Locate the cell with the specified text and output its (X, Y) center coordinate. 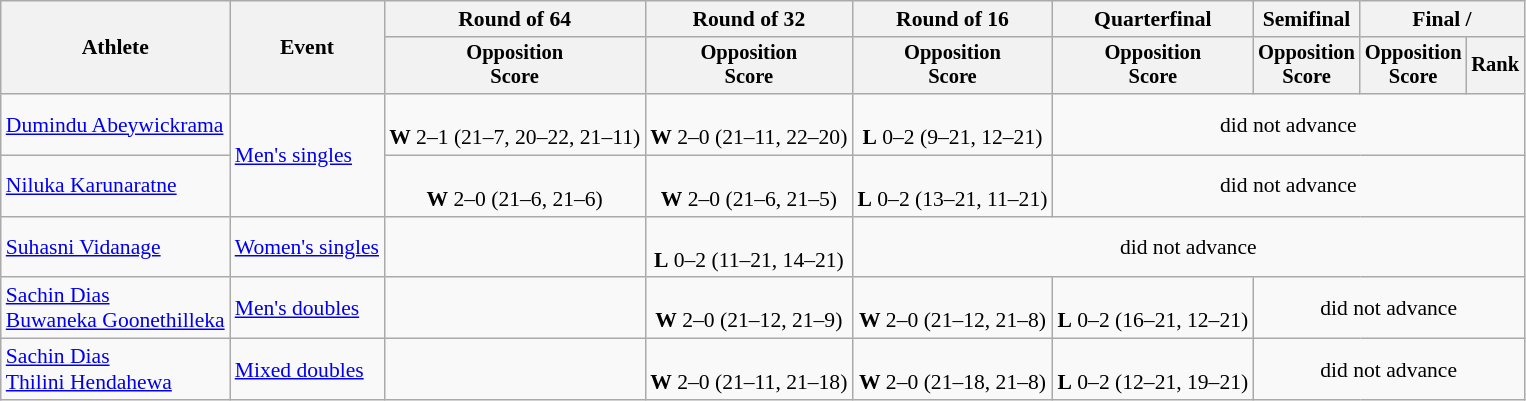
W 2–0 (21–12, 21–8) (952, 308)
Rank (1495, 66)
W 2–0 (21–18, 21–8) (952, 370)
Round of 64 (514, 19)
W 2–1 (21–7, 20–22, 21–11) (514, 124)
Women's singles (307, 248)
W 2–0 (21–6, 21–6) (514, 186)
Round of 16 (952, 19)
Dumindu Abeywickrama (116, 124)
Men's singles (307, 155)
L 0–2 (16–21, 12–21) (1152, 308)
Final / (1442, 19)
Suhasni Vidanage (116, 248)
W 2–0 (21–6, 21–5) (748, 186)
W 2–0 (21–11, 21–18) (748, 370)
Mixed doubles (307, 370)
Event (307, 48)
Sachin DiasThilini Hendahewa (116, 370)
W 2–0 (21–12, 21–9) (748, 308)
W 2–0 (21–11, 22–20) (748, 124)
Semifinal (1306, 19)
L 0–2 (13–21, 11–21) (952, 186)
L 0–2 (11–21, 14–21) (748, 248)
Athlete (116, 48)
Sachin DiasBuwaneka Goonethilleka (116, 308)
L 0–2 (9–21, 12–21) (952, 124)
Niluka Karunaratne (116, 186)
Round of 32 (748, 19)
Quarterfinal (1152, 19)
L 0–2 (12–21, 19–21) (1152, 370)
Men's doubles (307, 308)
